From the cell containing the given text, extract its center point as (x, y) coordinate. 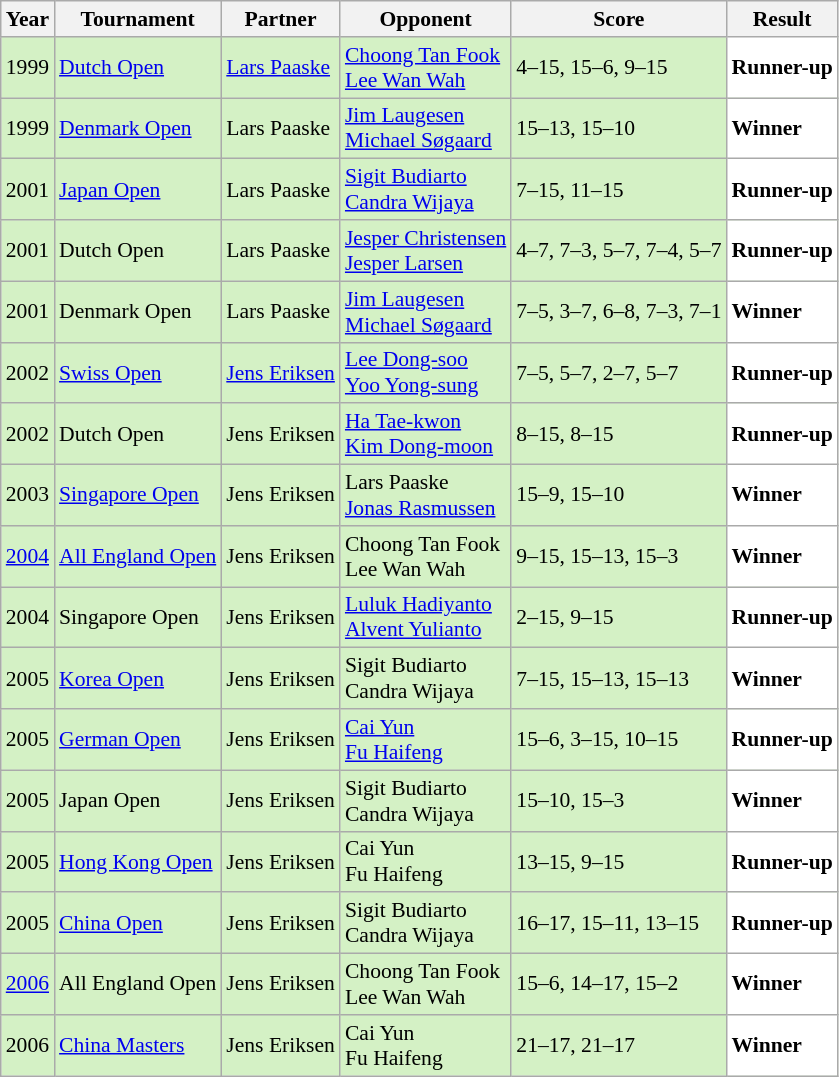
13–15, 9–15 (618, 862)
7–5, 3–7, 6–8, 7–3, 7–1 (618, 312)
Tournament (138, 19)
15–6, 3–15, 10–15 (618, 740)
4–7, 7–3, 5–7, 7–4, 5–7 (618, 250)
15–13, 15–10 (618, 128)
21–17, 21–17 (618, 1046)
7–15, 11–15 (618, 190)
German Open (138, 740)
2003 (28, 496)
8–15, 8–15 (618, 434)
2–15, 9–15 (618, 618)
15–9, 15–10 (618, 496)
Ha Tae-kwon Kim Dong-moon (426, 434)
Year (28, 19)
Result (782, 19)
Hong Kong Open (138, 862)
7–5, 5–7, 2–7, 5–7 (618, 372)
Luluk Hadiyanto Alvent Yulianto (426, 618)
15–10, 15–3 (618, 800)
Jesper Christensen Jesper Larsen (426, 250)
Lee Dong-soo Yoo Yong-sung (426, 372)
Score (618, 19)
Korea Open (138, 678)
Swiss Open (138, 372)
China Masters (138, 1046)
9–15, 15–13, 15–3 (618, 556)
7–15, 15–13, 15–13 (618, 678)
China Open (138, 924)
15–6, 14–17, 15–2 (618, 984)
Partner (280, 19)
Lars Paaske Jonas Rasmussen (426, 496)
4–15, 15–6, 9–15 (618, 68)
Opponent (426, 19)
16–17, 15–11, 13–15 (618, 924)
